Return the [X, Y] coordinate for the center point of the cell that contains the specified text.  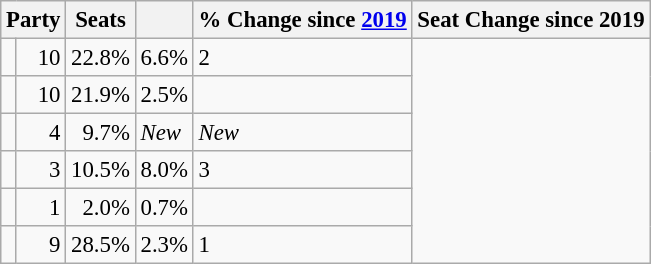
2.5% [164, 95]
% Change since 2019 [302, 20]
21.9% [100, 95]
6.6% [164, 58]
22.8% [100, 58]
8.0% [164, 170]
2 [302, 58]
0.7% [164, 208]
28.5% [100, 245]
Seat Change since 2019 [531, 20]
9.7% [100, 133]
2.0% [100, 208]
4 [40, 133]
9 [40, 245]
Party [34, 20]
10.5% [100, 170]
2.3% [164, 245]
Seats [100, 20]
